Extract the [X, Y] coordinate from the center of the cell holding the provided text.  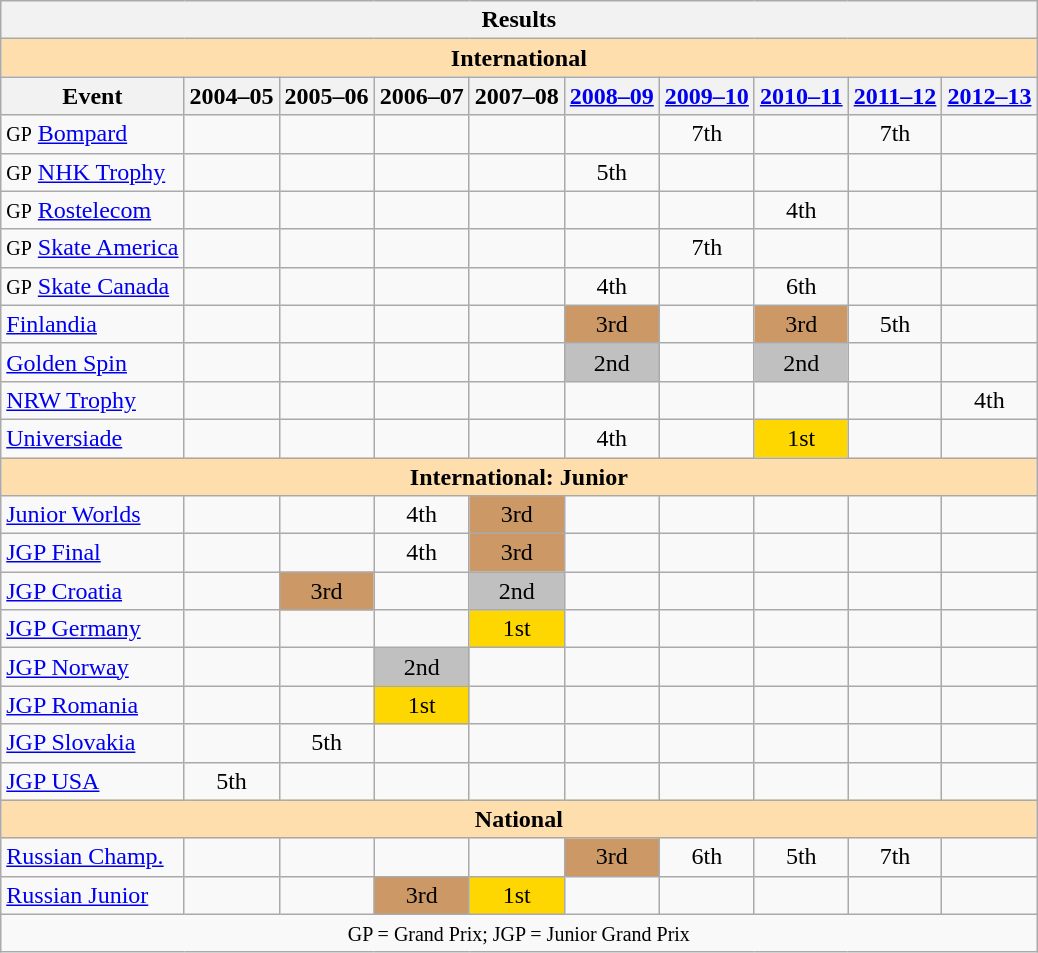
2004–05 [232, 96]
JGP Slovakia [92, 743]
International: Junior [519, 477]
2011–12 [895, 96]
GP Bompard [92, 134]
2008–09 [612, 96]
JGP Final [92, 553]
Russian Junior [92, 895]
NRW Trophy [92, 400]
GP NHK Trophy [92, 172]
Golden Spin [92, 362]
International [519, 58]
Results [519, 20]
Universiade [92, 438]
2006–07 [422, 96]
2009–10 [706, 96]
Finlandia [92, 324]
JGP Croatia [92, 591]
2012–13 [990, 96]
JGP Germany [92, 629]
JGP Romania [92, 705]
2007–08 [516, 96]
National [519, 819]
GP Rostelecom [92, 210]
GP Skate Canada [92, 286]
2005–06 [326, 96]
2010–11 [801, 96]
GP Skate America [92, 248]
GP = Grand Prix; JGP = Junior Grand Prix [519, 933]
Event [92, 96]
JGP USA [92, 781]
Russian Champ. [92, 857]
Junior Worlds [92, 515]
JGP Norway [92, 667]
